Pinpoint the cell where the given text exists, returning its [X, Y] midpoint coordinate. 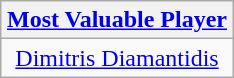
Dimitris Diamantidis [116, 58]
Most Valuable Player [116, 20]
